Scan for the cell matching the given text and deliver its [x, y] coordinate at center. 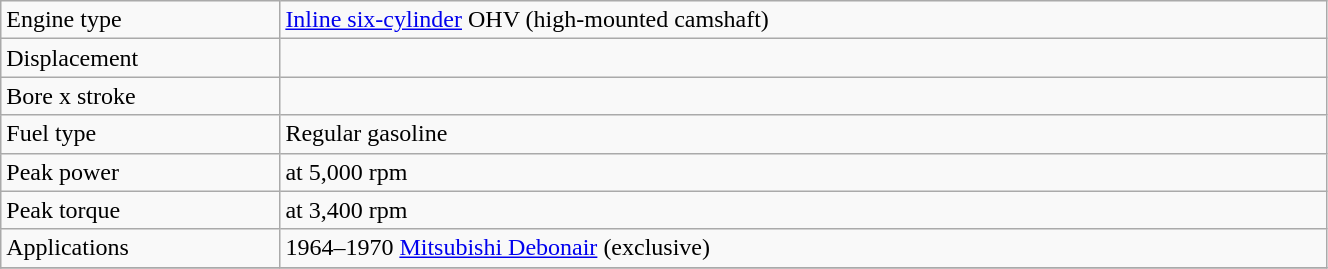
1964–1970 Mitsubishi Debonair (exclusive) [804, 248]
Peak torque [140, 210]
Displacement [140, 58]
Applications [140, 248]
at 3,400 rpm [804, 210]
Inline six-cylinder OHV (high-mounted camshaft) [804, 20]
at 5,000 rpm [804, 172]
Peak power [140, 172]
Bore x stroke [140, 96]
Engine type [140, 20]
Fuel type [140, 134]
Regular gasoline [804, 134]
